Return the (x, y) coordinate for the center point of the cell that contains the specified text.  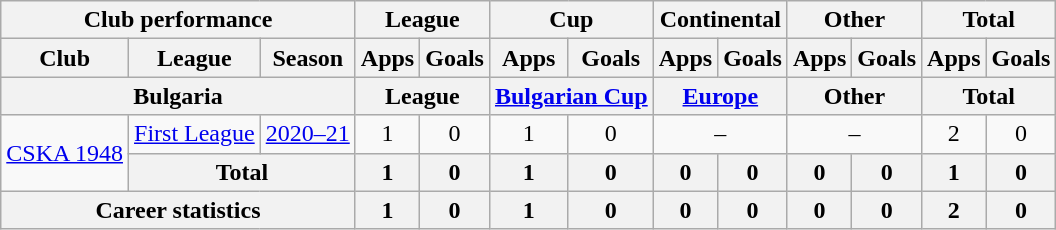
First League (195, 134)
2020–21 (308, 134)
Club (65, 58)
Season (308, 58)
CSKA 1948 (65, 153)
Europe (720, 96)
Cup (571, 20)
Bulgarian Cup (571, 96)
Club performance (178, 20)
Continental (720, 20)
Career statistics (178, 210)
Bulgaria (178, 96)
